Identify which cell holds the provided text, then report its [x, y] central coordinate. 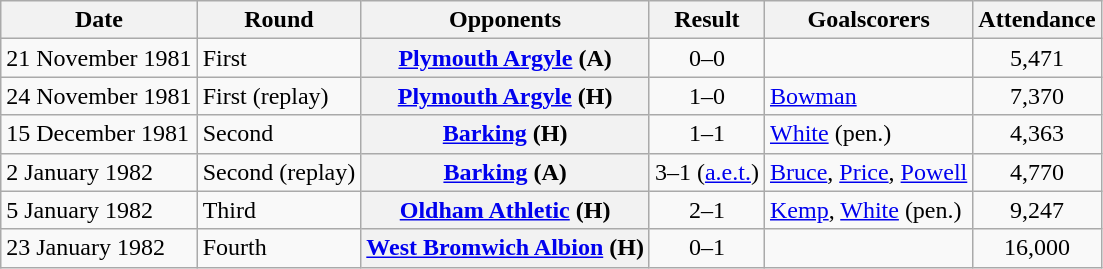
3–1 (a.e.t.) [706, 172]
Result [706, 20]
Attendance [1037, 20]
2 January 1982 [99, 172]
2–1 [706, 210]
24 November 1981 [99, 96]
Third [279, 210]
West Bromwich Albion (H) [506, 248]
5 January 1982 [99, 210]
White (pen.) [868, 134]
Kemp, White (pen.) [868, 210]
First [279, 58]
Round [279, 20]
Plymouth Argyle (A) [506, 58]
0–0 [706, 58]
23 January 1982 [99, 248]
16,000 [1037, 248]
Bowman [868, 96]
Barking (H) [506, 134]
Goalscorers [868, 20]
15 December 1981 [99, 134]
Plymouth Argyle (H) [506, 96]
21 November 1981 [99, 58]
4,770 [1037, 172]
Fourth [279, 248]
1–0 [706, 96]
9,247 [1037, 210]
Bruce, Price, Powell [868, 172]
First (replay) [279, 96]
5,471 [1037, 58]
Barking (A) [506, 172]
Second (replay) [279, 172]
Date [99, 20]
7,370 [1037, 96]
4,363 [1037, 134]
Opponents [506, 20]
0–1 [706, 248]
1–1 [706, 134]
Second [279, 134]
Oldham Athletic (H) [506, 210]
